Capture the cell that displays the provided text and extract its [X, Y] central coordinate. 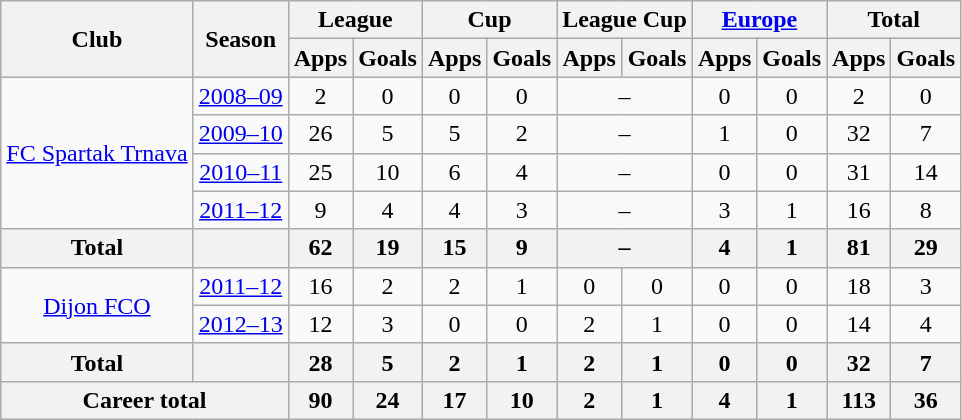
81 [859, 248]
31 [859, 172]
62 [320, 248]
25 [320, 172]
15 [454, 248]
Cup [489, 20]
18 [859, 286]
Career total [144, 400]
8 [926, 210]
2012–13 [240, 324]
League [355, 20]
6 [454, 172]
League Cup [625, 20]
90 [320, 400]
29 [926, 248]
36 [926, 400]
12 [320, 324]
Club [97, 39]
2009–10 [240, 134]
FC Spartak Trnava [97, 153]
2008–09 [240, 96]
26 [320, 134]
Europe [759, 20]
113 [859, 400]
19 [388, 248]
Season [240, 39]
24 [388, 400]
Dijon FCO [97, 305]
17 [454, 400]
28 [320, 362]
2010–11 [240, 172]
